Capture the cell that displays the provided text and extract its [X, Y] central coordinate. 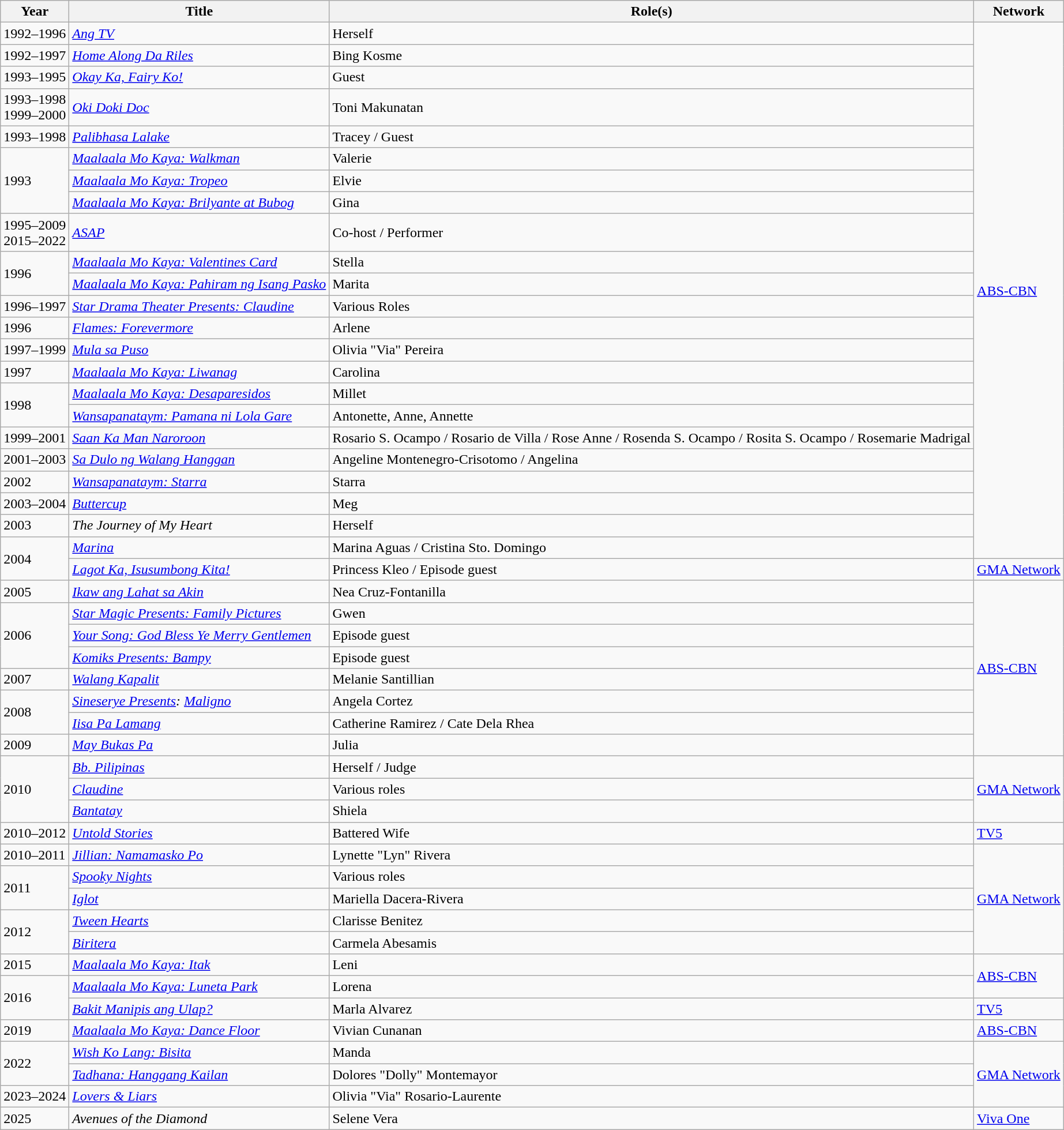
May Bukas Pa [200, 745]
Carmela Abesamis [652, 943]
Sa Dulo ng Walang Hanggan [200, 460]
Bb. Pilipinas [200, 767]
Walang Kapalit [200, 679]
1997 [35, 372]
Tween Hearts [200, 921]
Viva One [1019, 1118]
Maalaala Mo Kaya: Itak [200, 964]
Home Along Da Riles [200, 55]
Marina Aguas / Cristina Sto. Domingo [652, 547]
Wansapanataym: Starra [200, 482]
Wish Ko Lang: Bisita [200, 1053]
Olivia "Via" Rosario-Laurente [652, 1097]
Maalaala Mo Kaya: Liwanag [200, 372]
2008 [35, 712]
Untold Stories [200, 833]
Sineserye Presents: Maligno [200, 701]
Meg [652, 504]
Title [200, 12]
Gina [652, 202]
2002 [35, 482]
Saan Ka Man Naroroon [200, 438]
Maalaala Mo Kaya: Tropeo [200, 181]
Maalaala Mo Kaya: Desaparesidos [200, 394]
1997–1999 [35, 350]
2003–2004 [35, 504]
Mariella Dacera-Rivera [652, 899]
Ikaw ang Lahat sa Akin [200, 591]
Stella [652, 262]
Maalaala Mo Kaya: Pahiram ng Isang Pasko [200, 284]
1993–1998 1999–2000 [35, 107]
Star Magic Presents: Family Pictures [200, 613]
Maalaala Mo Kaya: Brilyante at Bubog [200, 202]
Jillian: Namamasko Po [200, 855]
Elvie [652, 181]
The Journey of My Heart [200, 525]
2011 [35, 888]
Dolores "Dolly" Montemayor [652, 1075]
Angela Cortez [652, 701]
Marita [652, 284]
Lovers & Liars [200, 1097]
Spooky Nights [200, 877]
Starra [652, 482]
Bantatay [200, 811]
2010–2011 [35, 855]
Leni [652, 964]
2005 [35, 591]
Year [35, 12]
Maalaala Mo Kaya: Luneta Park [200, 986]
Marina [200, 547]
2001–2003 [35, 460]
1992–1997 [35, 55]
Bing Kosme [652, 55]
Manda [652, 1053]
Selene Vera [652, 1118]
1993–1995 [35, 77]
Flames: Forevermore [200, 328]
ASAP [200, 232]
2022 [35, 1064]
Wansapanataym: Pamana ni Lola Gare [200, 416]
Mula sa Puso [200, 350]
2023–2024 [35, 1097]
2004 [35, 558]
Shiela [652, 811]
Toni Makunatan [652, 107]
Battered Wife [652, 833]
Angeline Montenegro-Crisotomo / Angelina [652, 460]
Maalaala Mo Kaya: Valentines Card [200, 262]
2025 [35, 1118]
Vivian Cunanan [652, 1031]
Gwen [652, 613]
Avenues of the Diamond [200, 1118]
2012 [35, 932]
Oki Doki Doc [200, 107]
1993–1998 [35, 137]
Claudine [200, 789]
Princess Kleo / Episode guest [652, 569]
Antonette, Anne, Annette [652, 416]
Marla Alvarez [652, 1009]
Catherine Ramirez / Cate Dela Rhea [652, 723]
Julia [652, 745]
2010–2012 [35, 833]
Your Song: God Bless Ye Merry Gentlemen [200, 635]
Rosario S. Ocampo / Rosario de Villa / Rose Anne / Rosenda S. Ocampo / Rosita S. Ocampo / Rosemarie Madrigal [652, 438]
Network [1019, 12]
Buttercup [200, 504]
Komiks Presents: Bampy [200, 657]
Arlene [652, 328]
1993 [35, 181]
1999–2001 [35, 438]
Nea Cruz-Fontanilla [652, 591]
Valerie [652, 159]
Biritera [200, 943]
2009 [35, 745]
Olivia "Via" Pereira [652, 350]
2016 [35, 997]
Lorena [652, 986]
Okay Ka, Fairy Ko! [200, 77]
2019 [35, 1031]
Lynette "Lyn" Rivera [652, 855]
2003 [35, 525]
Melanie Santillian [652, 679]
Various Roles [652, 306]
Tadhana: Hanggang Kailan [200, 1075]
Co-host / Performer [652, 232]
Iisa Pa Lamang [200, 723]
Millet [652, 394]
1995–2009 2015–2022 [35, 232]
Clarisse Benitez [652, 921]
Maalaala Mo Kaya: Walkman [200, 159]
Ang TV [200, 33]
2010 [35, 789]
Iglot [200, 899]
Herself / Judge [652, 767]
1996–1997 [35, 306]
Maalaala Mo Kaya: Dance Floor [200, 1031]
Star Drama Theater Presents: Claudine [200, 306]
Lagot Ka, Isusumbong Kita! [200, 569]
1998 [35, 405]
Tracey / Guest [652, 137]
Role(s) [652, 12]
Guest [652, 77]
Carolina [652, 372]
Palibhasa Lalake [200, 137]
2015 [35, 964]
Bakit Manipis ang Ulap? [200, 1009]
2006 [35, 635]
1992–1996 [35, 33]
2007 [35, 679]
